Capture the cell that displays the provided text and extract its [x, y] central coordinate. 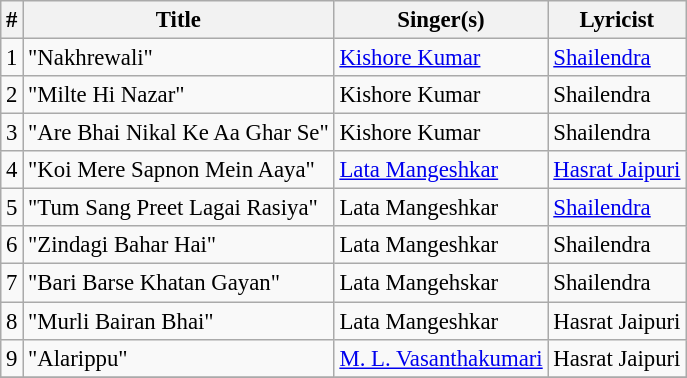
"Murli Bairan Bhai" [178, 321]
Lyricist [617, 20]
3 [12, 133]
5 [12, 208]
"Bari Barse Khatan Gayan" [178, 283]
"Are Bhai Nikal Ke Aa Ghar Se" [178, 133]
"Alarippu" [178, 358]
Singer(s) [441, 20]
9 [12, 358]
"Tum Sang Preet Lagai Rasiya" [178, 208]
Lata Mangehskar [441, 283]
4 [12, 170]
6 [12, 245]
Title [178, 20]
"Koi Mere Sapnon Mein Aaya" [178, 170]
"Milte Hi Nazar" [178, 95]
2 [12, 95]
7 [12, 283]
M. L. Vasanthakumari [441, 358]
# [12, 20]
8 [12, 321]
1 [12, 58]
"Zindagi Bahar Hai" [178, 245]
"Nakhrewali" [178, 58]
